From the cell containing the given text, extract its center point as [x, y] coordinate. 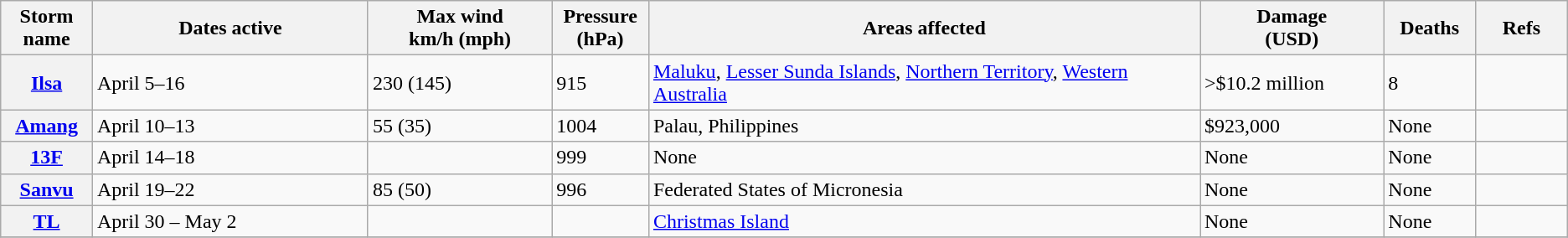
85 (50) [459, 189]
1004 [601, 126]
915 [601, 82]
Maluku, Lesser Sunda Islands, Northern Territory, Western Australia [924, 82]
Refs [1521, 28]
Areas affected [924, 28]
Sanvu [47, 189]
13F [47, 158]
April 14–18 [230, 158]
996 [601, 189]
April 19–22 [230, 189]
Amang [47, 126]
TL [47, 221]
Damage(USD) [1292, 28]
Dates active [230, 28]
April 10–13 [230, 126]
Ilsa [47, 82]
Pressure(hPa) [601, 28]
230 (145) [459, 82]
Federated States of Micronesia [924, 189]
Storm name [47, 28]
April 5–16 [230, 82]
8 [1430, 82]
Deaths [1430, 28]
>$10.2 million [1292, 82]
55 (35) [459, 126]
Palau, Philippines [924, 126]
Christmas Island [924, 221]
Max windkm/h (mph) [459, 28]
April 30 – May 2 [230, 221]
999 [601, 158]
$923,000 [1292, 126]
